Output the [x, y] coordinate of the center of the cell containing the given text.  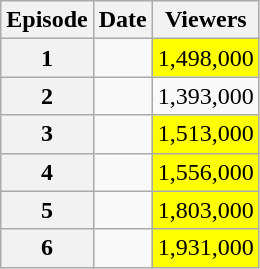
Episode [47, 20]
Date [122, 20]
Viewers [206, 20]
5 [47, 210]
2 [47, 96]
6 [47, 248]
1,556,000 [206, 172]
3 [47, 134]
1,513,000 [206, 134]
4 [47, 172]
1 [47, 58]
1,498,000 [206, 58]
1,931,000 [206, 248]
1,803,000 [206, 210]
1,393,000 [206, 96]
